Extract the [x, y] coordinate from the center of the cell holding the provided text.  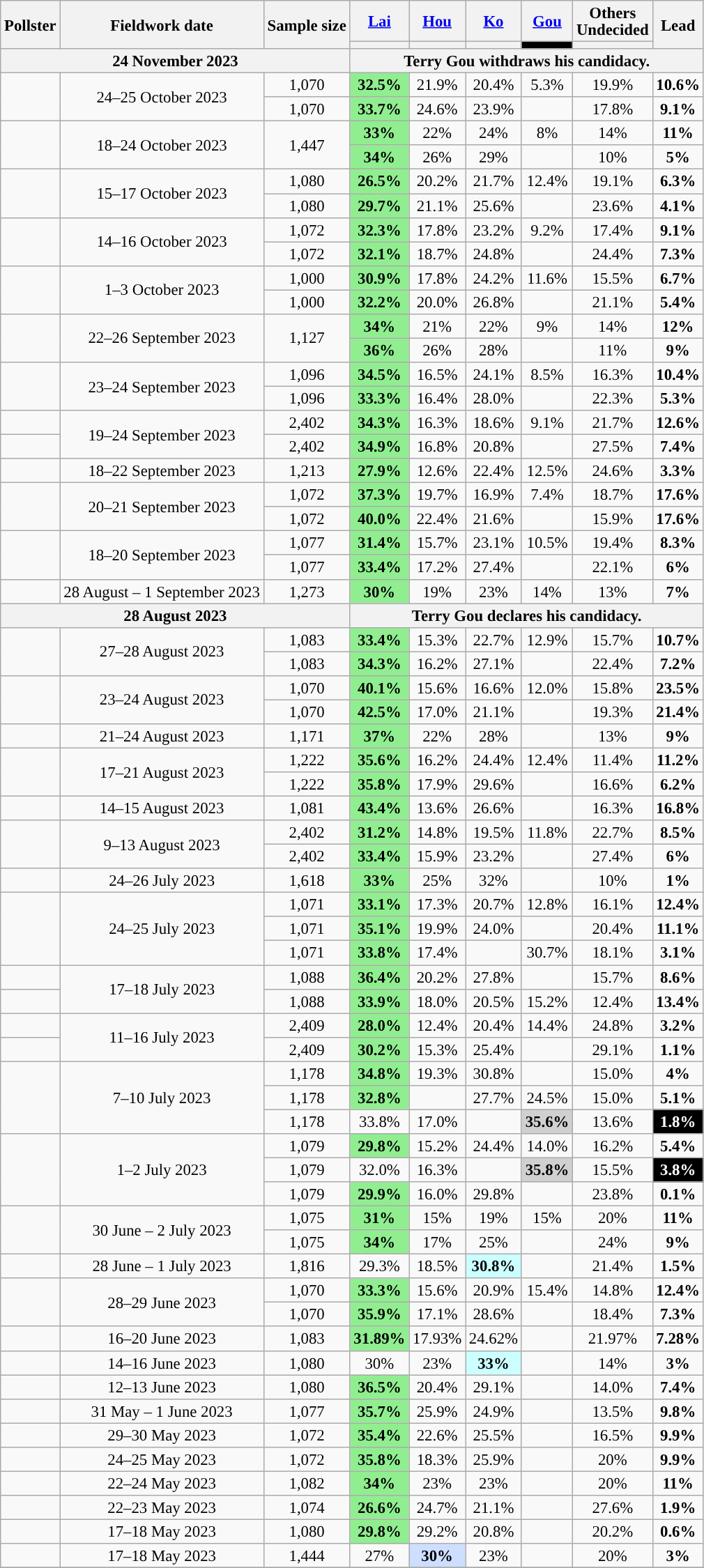
1.5% [678, 1267]
21% [438, 326]
22.6% [438, 1436]
24.0% [493, 930]
24.5% [546, 1098]
20.7% [493, 905]
21.97% [613, 1339]
31% [379, 1218]
30 June – 2 July 2023 [162, 1231]
33.1% [379, 905]
23–24 August 2023 [162, 700]
4.1% [678, 206]
19.1% [613, 181]
14–16 June 2023 [162, 1363]
42.5% [379, 712]
23.6% [613, 206]
24.2% [493, 277]
7.28% [678, 1339]
23.9% [493, 109]
37.3% [379, 495]
25.6% [493, 206]
24.62% [493, 1339]
19–24 September 2023 [162, 435]
32.8% [379, 1098]
31 May – 1 June 2023 [162, 1411]
6.7% [678, 277]
36% [379, 350]
1% [678, 881]
29% [493, 157]
1,171 [307, 736]
0.6% [678, 1532]
11.1% [678, 930]
Lai [379, 21]
0.1% [678, 1194]
34.5% [379, 375]
24.9% [493, 1411]
33.7% [379, 109]
18–24 October 2023 [162, 145]
17.3% [438, 905]
13.5% [613, 1411]
21.6% [493, 518]
20.9% [493, 1291]
11.6% [546, 277]
32.5% [379, 85]
1,618 [307, 881]
5.1% [678, 1098]
1,127 [307, 339]
11.8% [546, 832]
40.0% [379, 518]
28 June – 1 July 2023 [162, 1267]
14–16 October 2023 [162, 241]
18.5% [438, 1267]
28.6% [493, 1314]
12.9% [546, 640]
23–24 September 2023 [162, 386]
Gou [546, 21]
29.7% [379, 206]
10.5% [546, 544]
23.1% [493, 544]
3.2% [678, 1026]
22.3% [613, 399]
OthersUndecided [613, 21]
24.7% [438, 1508]
28–29 June 2023 [162, 1302]
17.2% [438, 567]
Sample size [307, 25]
9.2% [546, 230]
Terry Gou withdraws his candidacy. [527, 61]
1,273 [307, 591]
3.1% [678, 953]
1–3 October 2023 [162, 290]
17% [438, 1242]
1,816 [307, 1267]
27% [379, 1555]
7% [678, 591]
17.9% [438, 785]
6.3% [678, 181]
26.8% [493, 302]
32.2% [379, 302]
7–10 July 2023 [162, 1098]
15.4% [546, 1291]
17–18 July 2023 [162, 990]
17.1% [438, 1314]
32.0% [379, 1169]
22.1% [613, 567]
30.2% [379, 1050]
29.9% [379, 1194]
5% [678, 157]
10.7% [678, 640]
24–25 October 2023 [162, 98]
23.8% [613, 1194]
11–16 July 2023 [162, 1037]
3.3% [678, 471]
35.9% [379, 1314]
24–26 July 2023 [162, 881]
8.3% [678, 544]
12.5% [546, 471]
25.5% [493, 1436]
1,081 [307, 808]
28 August – 1 September 2023 [162, 591]
3.8% [678, 1169]
28 August 2023 [176, 616]
1,444 [307, 1555]
27.8% [493, 977]
22–23 May 2023 [162, 1508]
32.1% [379, 254]
9.8% [678, 1411]
11.2% [678, 760]
18.6% [493, 422]
24.1% [493, 375]
Ko [493, 21]
35.1% [379, 930]
22–24 May 2023 [162, 1483]
27.6% [613, 1508]
16.1% [613, 905]
31.2% [379, 832]
27.5% [613, 447]
16.9% [493, 495]
25.4% [493, 1050]
31.89% [379, 1339]
43.4% [379, 808]
27.7% [493, 1098]
33.9% [379, 1001]
12.8% [546, 905]
21–24 August 2023 [162, 736]
32.3% [379, 230]
13.4% [678, 1001]
Fieldwork date [162, 25]
15.8% [613, 689]
34.9% [379, 447]
Hou [438, 21]
24–25 July 2023 [162, 929]
1.1% [678, 1050]
27–28 August 2023 [162, 651]
36.5% [379, 1387]
16.0% [438, 1194]
7.2% [678, 663]
20.0% [438, 302]
35.4% [379, 1436]
6.2% [678, 785]
34.8% [379, 1073]
1.8% [678, 1122]
18–22 September 2023 [162, 471]
15–17 October 2023 [162, 194]
18–20 September 2023 [162, 555]
24 November 2023 [176, 61]
8% [546, 134]
18.1% [613, 953]
Lead [678, 25]
29.6% [493, 785]
19.5% [493, 832]
18.3% [438, 1459]
18.4% [613, 1314]
1,213 [307, 471]
12.0% [546, 689]
21.9% [438, 85]
27.9% [379, 471]
17.93% [438, 1339]
19.7% [438, 495]
14.4% [546, 1026]
36.4% [379, 977]
30.9% [379, 277]
11.4% [613, 760]
40.1% [379, 689]
8.6% [678, 977]
14–15 August 2023 [162, 808]
16–20 June 2023 [162, 1339]
12–13 June 2023 [162, 1387]
37% [379, 736]
27.1% [493, 663]
1,082 [307, 1483]
1,447 [307, 145]
31.4% [379, 544]
24–25 May 2023 [162, 1459]
4% [678, 1073]
29.3% [379, 1267]
29–30 May 2023 [162, 1436]
23.5% [678, 689]
10.4% [678, 375]
19.4% [613, 544]
18.0% [438, 1001]
Terry Gou declares his candidacy. [527, 616]
1.9% [678, 1508]
35.7% [379, 1411]
29.2% [438, 1532]
9–13 August 2023 [162, 845]
26.5% [379, 181]
12% [678, 326]
16.4% [438, 399]
22–26 September 2023 [162, 339]
10.6% [678, 85]
Pollster [31, 25]
30.7% [546, 953]
20.5% [493, 1001]
17–21 August 2023 [162, 772]
1–2 July 2023 [162, 1170]
1,074 [307, 1508]
20–21 September 2023 [162, 507]
32% [493, 881]
